Capture the cell that displays the provided text and extract its [x, y] central coordinate. 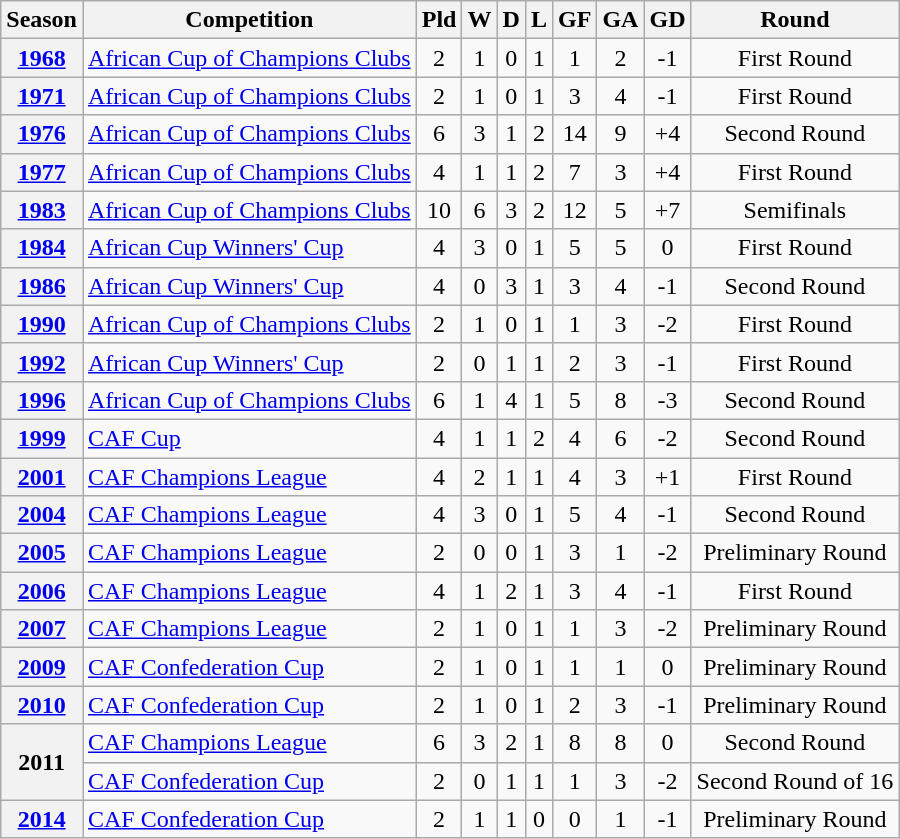
2010 [42, 705]
GA [620, 20]
1968 [42, 58]
1996 [42, 400]
1990 [42, 324]
2007 [42, 629]
Second Round of 16 [795, 781]
Pld [439, 20]
14 [574, 134]
2014 [42, 819]
1999 [42, 438]
1983 [42, 210]
Season [42, 20]
10 [439, 210]
CAF Cup [249, 438]
Round [795, 20]
1984 [42, 248]
1977 [42, 172]
Semifinals [795, 210]
7 [574, 172]
2005 [42, 553]
1992 [42, 362]
2004 [42, 515]
L [538, 20]
-3 [668, 400]
2009 [42, 667]
1971 [42, 96]
12 [574, 210]
9 [620, 134]
2011 [42, 762]
+7 [668, 210]
Competition [249, 20]
+1 [668, 477]
GD [668, 20]
W [480, 20]
1976 [42, 134]
2006 [42, 591]
D [511, 20]
2001 [42, 477]
GF [574, 20]
1986 [42, 286]
